Return the [X, Y] coordinate for the center point of the cell that contains the specified text.  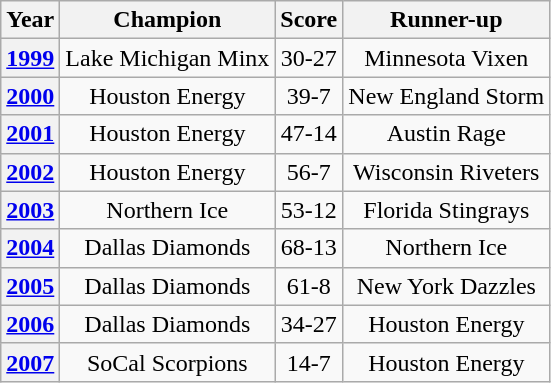
53-12 [309, 210]
1999 [30, 58]
New York Dazzles [446, 286]
56-7 [309, 172]
Runner-up [446, 20]
2007 [30, 362]
Austin Rage [446, 134]
SoCal Scorpions [168, 362]
2004 [30, 248]
Florida Stingrays [446, 210]
2006 [30, 324]
Minnesota Vixen [446, 58]
2000 [30, 96]
30-27 [309, 58]
14-7 [309, 362]
New England Storm [446, 96]
68-13 [309, 248]
Wisconsin Riveters [446, 172]
34-27 [309, 324]
61-8 [309, 286]
Lake Michigan Minx [168, 58]
Score [309, 20]
47-14 [309, 134]
39-7 [309, 96]
2005 [30, 286]
Year [30, 20]
2002 [30, 172]
2003 [30, 210]
2001 [30, 134]
Champion [168, 20]
